Locate the cell with the specified text and output its (X, Y) center coordinate. 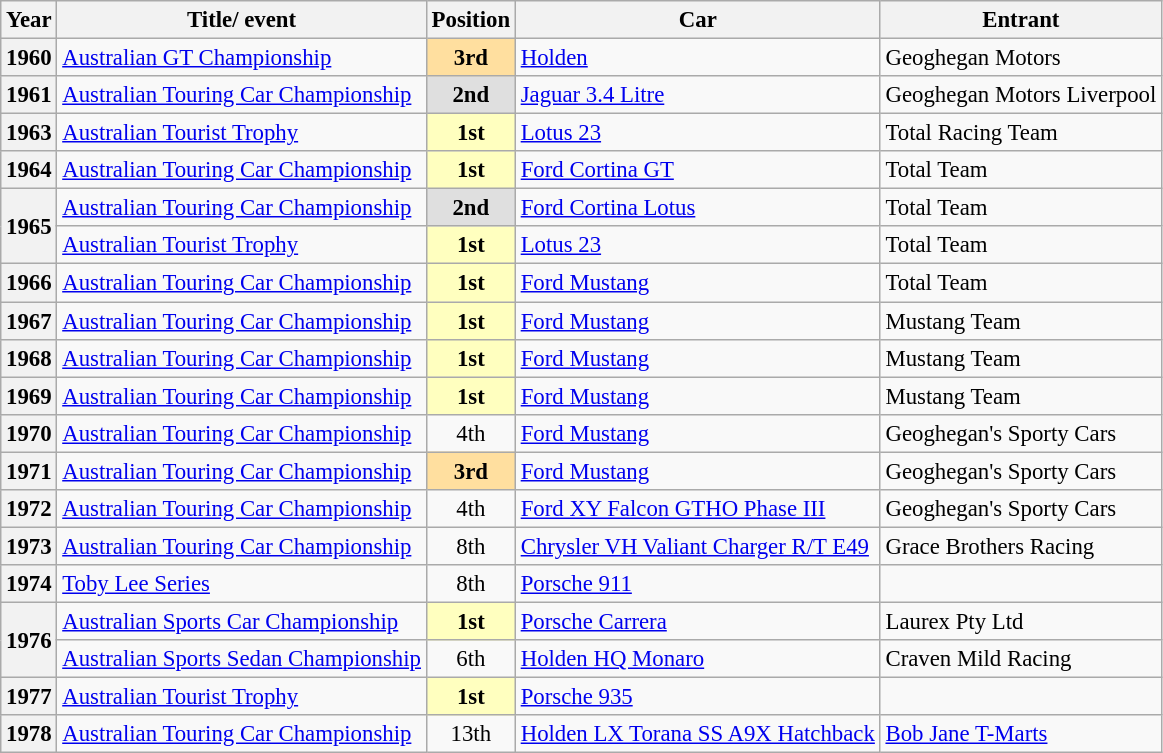
1963 (29, 133)
1968 (29, 358)
1970 (29, 433)
Porsche 911 (698, 584)
Title/ event (242, 20)
Jaguar 3.4 Litre (698, 95)
Laurex Pty Ltd (1020, 621)
1966 (29, 283)
Geoghegan Motors Liverpool (1020, 95)
Australian GT Championship (242, 58)
1977 (29, 697)
Position (470, 20)
Ford Cortina Lotus (698, 208)
Total Racing Team (1020, 133)
Year (29, 20)
Geoghegan Motors (1020, 58)
1967 (29, 321)
Australian Sports Sedan Championship (242, 659)
Toby Lee Series (242, 584)
Porsche Carrera (698, 621)
Car (698, 20)
Holden LX Torana SS A9X Hatchback (698, 734)
1960 (29, 58)
1973 (29, 546)
1961 (29, 95)
Bob Jane T-Marts (1020, 734)
1972 (29, 509)
Grace Brothers Racing (1020, 546)
6th (470, 659)
Craven Mild Racing (1020, 659)
Chrysler VH Valiant Charger R/T E49 (698, 546)
1965 (29, 226)
1976 (29, 640)
1964 (29, 170)
Holden (698, 58)
1969 (29, 396)
Holden HQ Monaro (698, 659)
1974 (29, 584)
1978 (29, 734)
Entrant (1020, 20)
Ford XY Falcon GTHO Phase III (698, 509)
Porsche 935 (698, 697)
Ford Cortina GT (698, 170)
13th (470, 734)
1971 (29, 471)
Australian Sports Car Championship (242, 621)
